Identify which cell holds the provided text, then report its (x, y) central coordinate. 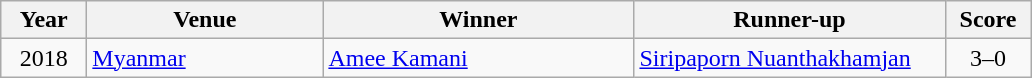
2018 (44, 58)
Amee Kamani (478, 58)
Siripaporn Nuanthakhamjan (790, 58)
Runner-up (790, 20)
Score (988, 20)
Myanmar (205, 58)
Winner (478, 20)
Year (44, 20)
3–0 (988, 58)
Venue (205, 20)
